Provide the (X, Y) coordinate of the cell's center where the given text is located.  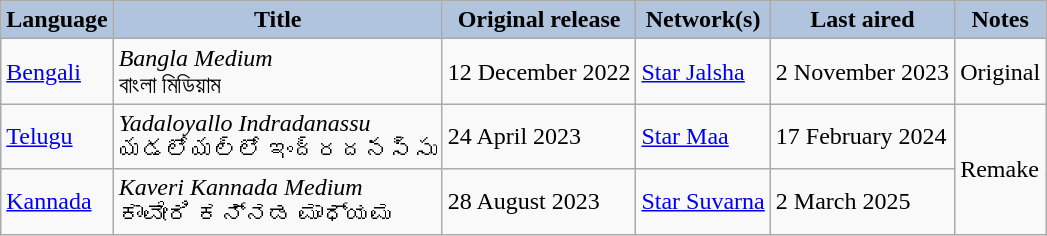
Notes (1000, 20)
Telugu (57, 136)
Original (1000, 72)
Network(s) (703, 20)
Star Maa (703, 136)
Language (57, 20)
Remake (1000, 169)
24 April 2023 (539, 136)
Kannada (57, 202)
Last aired (862, 20)
12 December 2022 (539, 72)
Star Suvarna (703, 202)
Title (278, 20)
Kaveri Kannada Medium ಕಾವೇರಿ ಕನ್ನಡ ಮಾಧ್ಯಮ (278, 202)
28 August 2023 (539, 202)
Bengali (57, 72)
Original release (539, 20)
Star Jalsha (703, 72)
2 November 2023 (862, 72)
17 February 2024 (862, 136)
Yadaloyallo Indradanassu యడలోయల్లో ఇంద్రదనస్సు (278, 136)
2 March 2025 (862, 202)
Bangla Medium বাংলা মিডিয়াম (278, 72)
